Return the [X, Y] coordinate for the center point of the cell that contains the specified text.  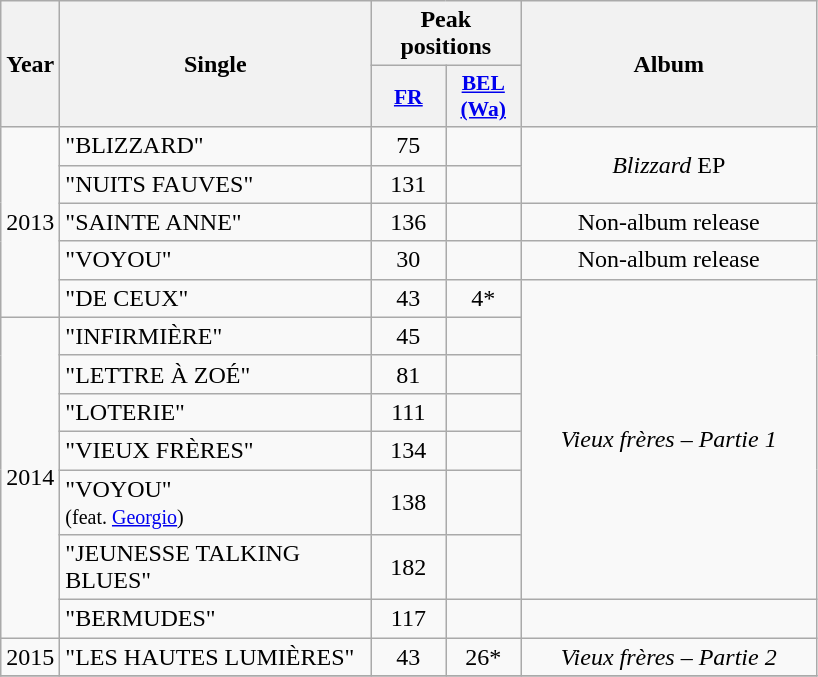
"BLIZZARD" [216, 146]
Peak positions [446, 34]
4* [484, 298]
2014 [30, 477]
138 [408, 502]
"VOYOU"(feat. Georgio) [216, 502]
"LETTRE À ZOÉ" [216, 374]
"VIEUX FRÈRES" [216, 450]
"BERMUDES" [216, 619]
"LOTERIE" [216, 412]
111 [408, 412]
"SAINTE ANNE" [216, 222]
"INFIRMIÈRE" [216, 336]
FR [408, 96]
30 [408, 260]
"NUITS FAUVES" [216, 184]
"JEUNESSE TALKING BLUES" [216, 568]
Vieux frères – Partie 2 [669, 657]
"VOYOU" [216, 260]
"DE CEUX" [216, 298]
Vieux frères – Partie 1 [669, 439]
BEL (Wa) [484, 96]
182 [408, 568]
Year [30, 64]
134 [408, 450]
26* [484, 657]
136 [408, 222]
Album [669, 64]
81 [408, 374]
131 [408, 184]
117 [408, 619]
75 [408, 146]
2015 [30, 657]
2013 [30, 222]
45 [408, 336]
"LES HAUTES LUMIÈRES" [216, 657]
Blizzard EP [669, 165]
Single [216, 64]
